Detect which cell encompasses the target text, then output its (x, y) center coordinate. 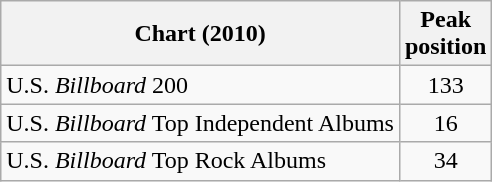
16 (445, 123)
U.S. Billboard Top Rock Albums (200, 161)
133 (445, 85)
Chart (2010) (200, 34)
U.S. Billboard Top Independent Albums (200, 123)
Peakposition (445, 34)
34 (445, 161)
U.S. Billboard 200 (200, 85)
